Extract the (X, Y) coordinate from the center of the cell holding the provided text.  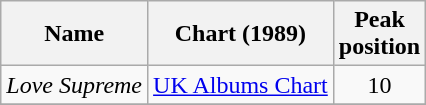
Peakposition (379, 34)
Chart (1989) (241, 34)
Love Supreme (74, 85)
Name (74, 34)
10 (379, 85)
UK Albums Chart (241, 85)
